Identify which cell holds the provided text, then report its (X, Y) central coordinate. 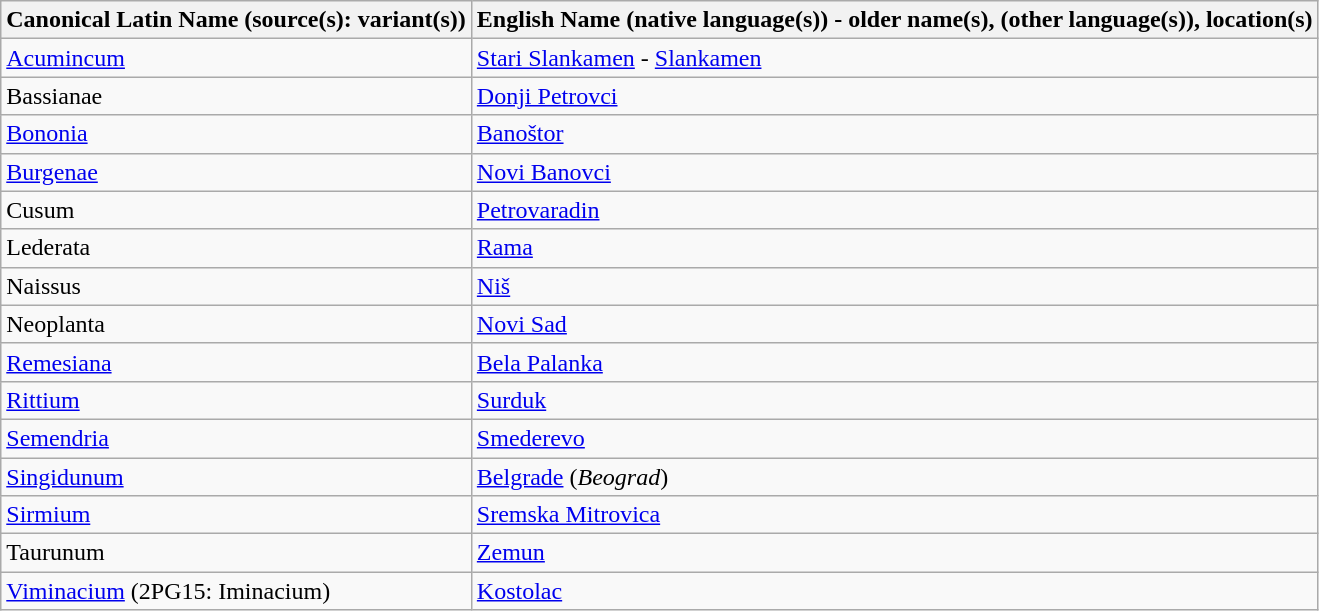
Bela Palanka (894, 362)
Surduk (894, 400)
Donji Petrovci (894, 96)
Rama (894, 248)
Rittium (236, 400)
Neoplanta (236, 324)
Novi Sad (894, 324)
Sirmium (236, 515)
English Name (native language(s)) - older name(s), (other language(s)), location(s) (894, 20)
Semendria (236, 438)
Taurunum (236, 553)
Petrovaradin (894, 210)
Banoštor (894, 134)
Burgenae (236, 172)
Singidunum (236, 477)
Remesiana (236, 362)
Novi Banovci (894, 172)
Zemun (894, 553)
Lederata (236, 248)
Smederevo (894, 438)
Stari Slankamen - Slankamen (894, 58)
Sremska Mitrovica (894, 515)
Naissus (236, 286)
Viminacium (2PG15: Iminacium) (236, 591)
Bononia (236, 134)
Bassianae (236, 96)
Kostolac (894, 591)
Canonical Latin Name (source(s): variant(s)) (236, 20)
Acumincum (236, 58)
Belgrade (Beograd) (894, 477)
Cusum (236, 210)
Niš (894, 286)
